Scan for the cell matching the given text and deliver its (X, Y) coordinate at center. 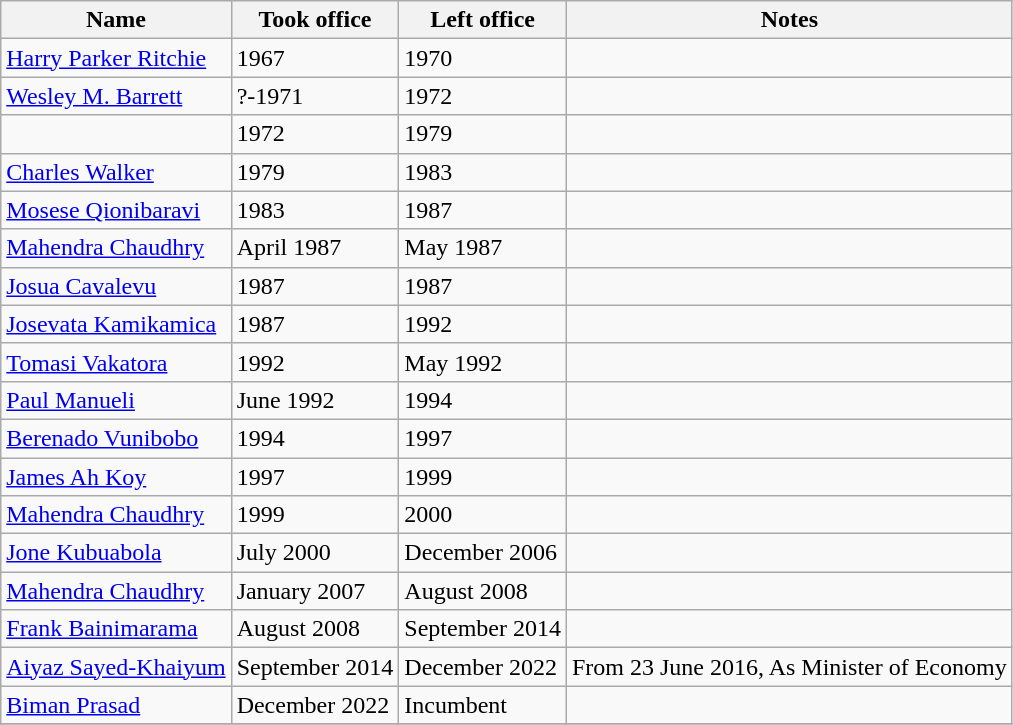
Josevata Kamikamica (116, 324)
?-1971 (315, 96)
James Ah Koy (116, 477)
Wesley M. Barrett (116, 96)
Charles Walker (116, 172)
July 2000 (315, 553)
January 2007 (315, 591)
June 1992 (315, 400)
Name (116, 20)
Left office (483, 20)
April 1987 (315, 248)
Incumbent (483, 705)
Tomasi Vakatora (116, 362)
Aiyaz Sayed-Khaiyum (116, 667)
1970 (483, 58)
Took office (315, 20)
May 1992 (483, 362)
Mosese Qionibaravi (116, 210)
Jone Kubuabola (116, 553)
May 1987 (483, 248)
Harry Parker Ritchie (116, 58)
From 23 June 2016, As Minister of Economy (789, 667)
Biman Prasad (116, 705)
Frank Bainimarama (116, 629)
Josua Cavalevu (116, 286)
Notes (789, 20)
December 2006 (483, 553)
1967 (315, 58)
Paul Manueli (116, 400)
2000 (483, 515)
Berenado Vunibobo (116, 438)
